Output the (X, Y) coordinate of the center of the cell containing the given text.  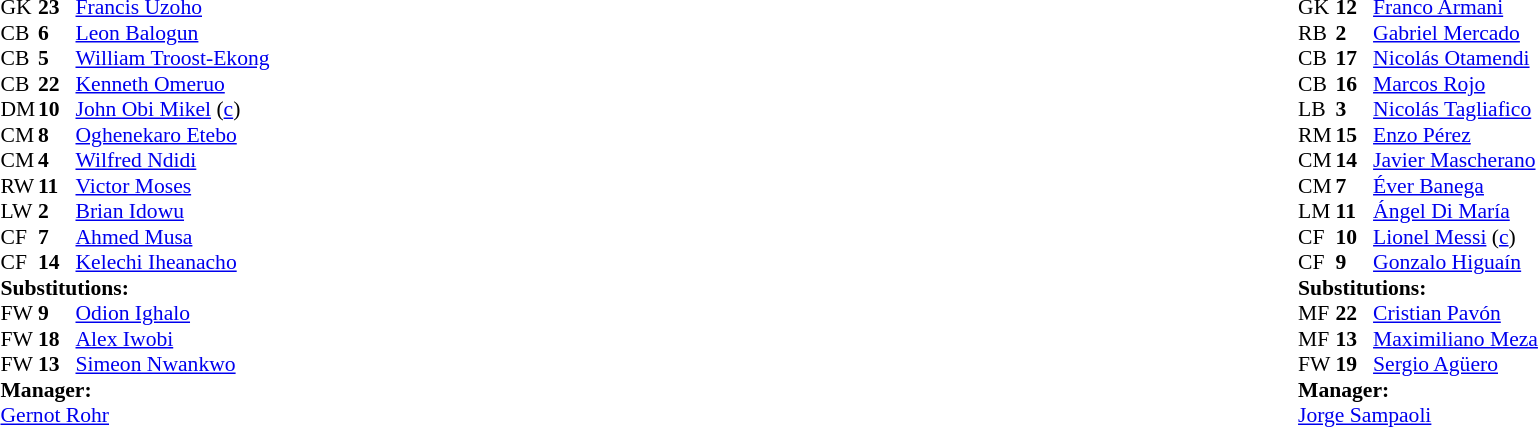
Oghenekaro Etebo (173, 135)
Sergio Agüero (1456, 365)
Javier Mascherano (1456, 161)
Maximiliano Meza (1456, 339)
5 (57, 59)
Gabriel Mercado (1456, 33)
Simeon Nwankwo (173, 365)
LW (19, 211)
RM (1317, 135)
Alex Iwobi (173, 339)
8 (57, 135)
Leon Balogun (173, 33)
Kenneth Omeruo (173, 84)
Enzo Pérez (1456, 135)
15 (1355, 135)
Nicolás Otamendi (1456, 59)
William Troost-Ekong (173, 59)
LB (1317, 109)
Lionel Messi (c) (1456, 237)
RW (19, 186)
Gonzalo Higuaín (1456, 263)
LM (1317, 211)
Éver Banega (1456, 186)
Wilfred Ndidi (173, 161)
Brian Idowu (173, 211)
Marcos Rojo (1456, 84)
Cristian Pavón (1456, 313)
Odion Ighalo (173, 313)
DM (19, 109)
18 (57, 339)
John Obi Mikel (c) (173, 109)
16 (1355, 84)
Kelechi Iheanacho (173, 263)
Victor Moses (173, 186)
Nicolás Tagliafico (1456, 109)
17 (1355, 59)
Ahmed Musa (173, 237)
19 (1355, 365)
6 (57, 33)
4 (57, 161)
Ángel Di María (1456, 211)
RB (1317, 33)
3 (1355, 109)
